Detect which cell encompasses the target text, then output its [X, Y] center coordinate. 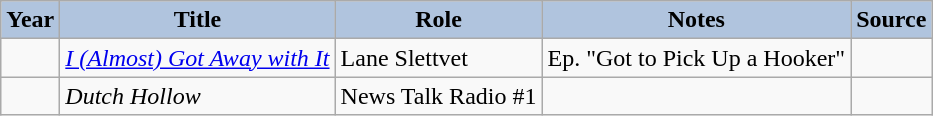
I (Almost) Got Away with It [198, 58]
Role [438, 20]
Notes [696, 20]
Lane Slettvet [438, 58]
Year [30, 20]
Source [892, 20]
News Talk Radio #1 [438, 96]
Ep. "Got to Pick Up a Hooker" [696, 58]
Title [198, 20]
Dutch Hollow [198, 96]
